From the cell containing the given text, extract its center point as (x, y) coordinate. 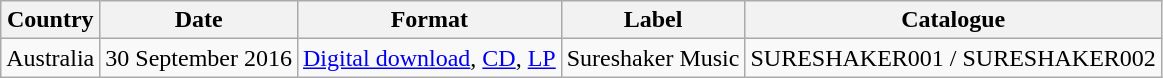
Format (429, 20)
Catalogue (953, 20)
Australia (50, 58)
Digital download, CD, LP (429, 58)
30 September 2016 (199, 58)
Label (653, 20)
Date (199, 20)
Sureshaker Music (653, 58)
Country (50, 20)
SURESHAKER001 / SURESHAKER002 (953, 58)
